Search for the cell housing the specified text and yield its (X, Y) center coordinate. 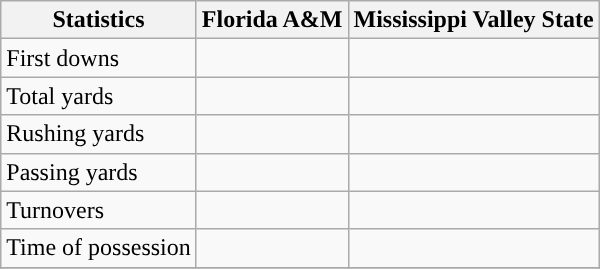
Rushing yards (99, 134)
Time of possession (99, 248)
Florida A&M (272, 20)
Total yards (99, 96)
First downs (99, 58)
Statistics (99, 20)
Turnovers (99, 210)
Passing yards (99, 172)
Mississippi Valley State (474, 20)
